Return the (x, y) coordinate for the center point of the cell that contains the specified text.  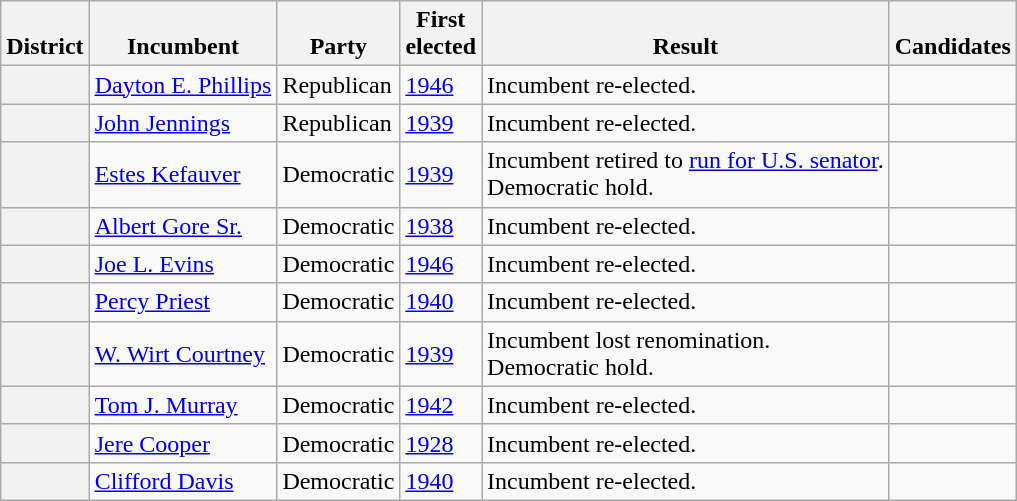
1928 (441, 443)
John Jennings (183, 123)
Percy Priest (183, 302)
Estes Kefauver (183, 174)
Jere Cooper (183, 443)
Albert Gore Sr. (183, 226)
Candidates (952, 34)
Incumbent lost renomination.Democratic hold. (686, 354)
Incumbent (183, 34)
1942 (441, 405)
Joe L. Evins (183, 264)
1938 (441, 226)
Result (686, 34)
W. Wirt Courtney (183, 354)
Incumbent retired to run for U.S. senator.Democratic hold. (686, 174)
Dayton E. Phillips (183, 85)
Tom J. Murray (183, 405)
Clifford Davis (183, 481)
Party (338, 34)
Firstelected (441, 34)
District (45, 34)
